Provide the [X, Y] coordinate of the cell's center where the given text is located.  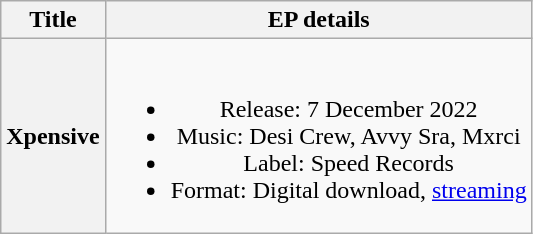
EP details [318, 20]
Release: 7 December 2022Music: Desi Crew, Avvy Sra, MxrciLabel: Speed RecordsFormat: Digital download, streaming [318, 136]
Title [53, 20]
Xpensive [53, 136]
